Determine the (X, Y) coordinate at the center of the cell enclosing the given text.  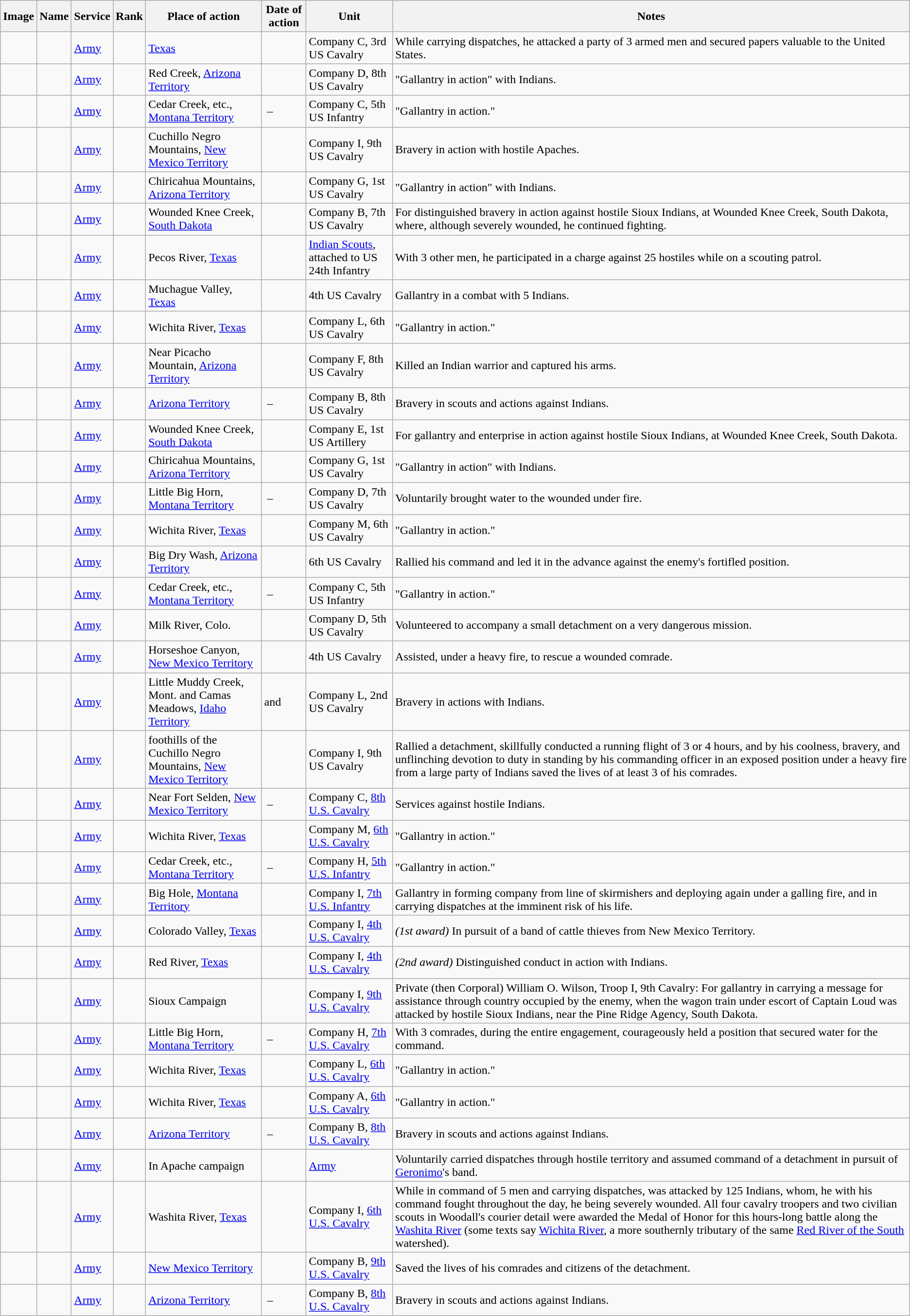
Company I, 9th U.S. Cavalry (350, 1001)
Texas (204, 48)
For gallantry and enterprise in action against hostile Sioux Indians, at Wounded Knee Creek, South Dakota. (651, 435)
Cuchillo Negro Mountains, New Mexico Territory (204, 149)
6th US Cavalry (350, 562)
Company D, 7th US Cavalry (350, 499)
Company D, 5th US Cavalry (350, 625)
Notes (651, 17)
Voluntarily brought water to the wounded under fire. (651, 499)
Company E, 1st US Artillery (350, 435)
Company M, 6th U.S. Cavalry (350, 836)
Company I, 7th U.S. Infantry (350, 899)
Rallied his command and led it in the advance against the enemy's fortifled position. (651, 562)
Big Hole, Montana Territory (204, 899)
Company H, 7th U.S. Cavalry (350, 1039)
With 3 comrades, during the entire engagement, courageously held a position that secured water for the command. (651, 1039)
Services against hostile Indians. (651, 804)
With 3 other men, he participated in a charge against 25 hostiles while on a scouting patrol. (651, 257)
Red Creek, Arizona Territory (204, 80)
Colorado Valley, Texas (204, 931)
In Apache campaign (204, 1165)
Rank (129, 17)
Pecos River, Texas (204, 257)
Company L, 2nd US Cavalry (350, 701)
Company L, 6th US Cavalry (350, 327)
Washita River, Texas (204, 1217)
Company B, 7th US Cavalry (350, 219)
Near Fort Selden, New Mexico Territory (204, 804)
Company I, 6th U.S. Cavalry (350, 1217)
Voluntarily carried dispatches through hostile territory and assumed command of a detachment in pursuit of Geronimo's band. (651, 1165)
Name (54, 17)
Assisted, under a heavy fire, to rescue a wounded comrade. (651, 657)
and (284, 701)
Red River, Texas (204, 962)
foothills of the Cuchillo Negro Mountains, New Mexico Territory (204, 760)
Company C, 8th U.S. Cavalry (350, 804)
Near Picacho Mountain, Arizona Territory (204, 365)
Unit (350, 17)
Big Dry Wash, Arizona Territory (204, 562)
Service (92, 17)
New Mexico Territory (204, 1268)
Date of action (284, 17)
Bravery in action with hostile Apaches. (651, 149)
(1st award) In pursuit of a band of cattle thieves from New Mexico Territory. (651, 931)
Volunteered to accompany a small detachment on a very dangerous mission. (651, 625)
(2nd award) Distinguished conduct in action with Indians. (651, 962)
Company C, 3rd US Cavalry (350, 48)
While carrying dispatches, he attacked a party of 3 armed men and secured papers valuable to the United States. (651, 48)
Company H, 5th U.S. Infantry (350, 868)
Company M, 6th US Cavalry (350, 530)
Company F, 8th US Cavalry (350, 365)
Indian Scouts, attached to US 24th Infantry (350, 257)
Little Muddy Creek, Mont. and Camas Meadows, Idaho Territory (204, 701)
Gallantry in a combat with 5 Indians. (651, 296)
Saved the lives of his comrades and citizens of the detachment. (651, 1268)
Image (18, 17)
Sioux Campaign (204, 1001)
Company L, 6th U.S. Cavalry (350, 1071)
Company D, 8th US Cavalry (350, 80)
Company A, 6th U.S. Cavalry (350, 1102)
Company B, 9th U.S. Cavalry (350, 1268)
Muchague Valley, Texas (204, 296)
Killed an Indian warrior and captured his arms. (651, 365)
Company B, 8th US Cavalry (350, 404)
Place of action (204, 17)
Milk River, Colo. (204, 625)
Horseshoe Canyon, New Mexico Territory (204, 657)
Bravery in actions with Indians. (651, 701)
